For the text-containing cell, return its midpoint in (x, y) coordinate format. 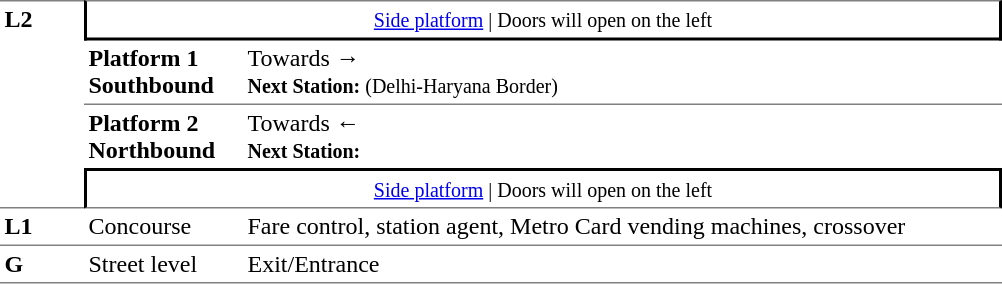
Fare control, station agent, Metro Card vending machines, crossover (622, 226)
Street level (164, 264)
Platform 1Southbound (164, 72)
L2 (42, 104)
Platform 2Northbound (164, 136)
G (42, 264)
Concourse (164, 226)
Towards ← Next Station: (622, 136)
Exit/Entrance (622, 264)
L1 (42, 226)
Towards → Next Station: (Delhi-Haryana Border) (622, 72)
